Extract the [x, y] coordinate from the center of the cell holding the provided text.  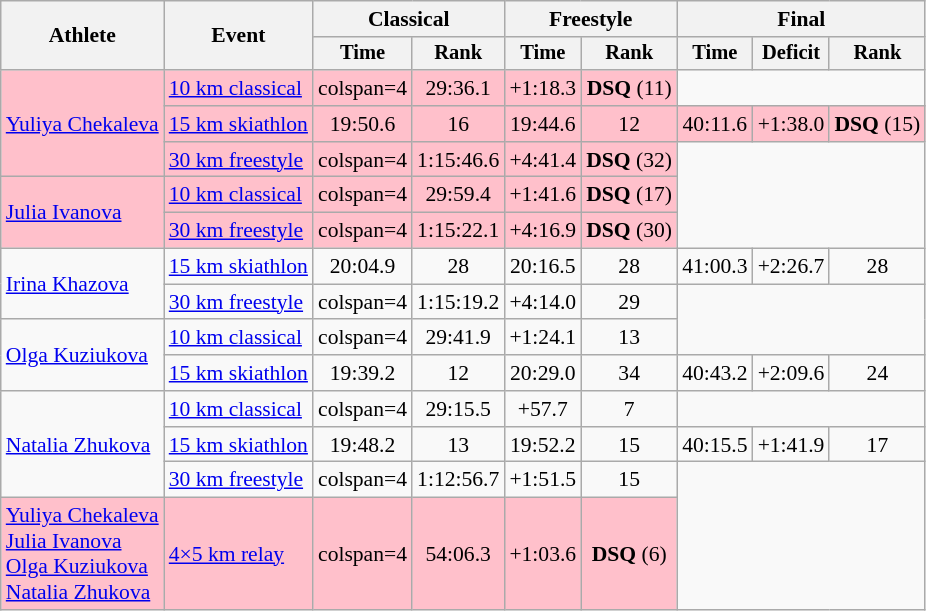
29:41.9 [458, 338]
Classical [408, 19]
41:00.3 [714, 267]
Olga Kuziukova [82, 356]
DSQ (17) [629, 195]
4×5 km relay [238, 554]
DSQ (30) [629, 231]
Final [801, 19]
+57.7 [542, 409]
DSQ (6) [629, 554]
19:52.2 [542, 445]
+1:03.6 [542, 554]
1:15:19.2 [458, 302]
1:15:22.1 [458, 231]
1:12:56.7 [458, 480]
+1:24.1 [542, 338]
+2:26.7 [792, 267]
+4:16.9 [542, 231]
+2:09.6 [792, 373]
34 [629, 373]
54:06.3 [458, 554]
+4:41.4 [542, 160]
Deficit [792, 54]
DSQ (32) [629, 160]
29:36.1 [458, 88]
+1:18.3 [542, 88]
Julia Ivanova [82, 212]
40:15.5 [714, 445]
+4:14.0 [542, 302]
Freestyle [590, 19]
7 [629, 409]
+1:51.5 [542, 480]
20:16.5 [542, 267]
24 [877, 373]
29 [629, 302]
40:11.6 [714, 124]
19:48.2 [362, 445]
+1:41.9 [792, 445]
+1:38.0 [792, 124]
DSQ (11) [629, 88]
29:59.4 [458, 195]
20:04.9 [362, 267]
Event [238, 36]
29:15.5 [458, 409]
+1:41.6 [542, 195]
16 [458, 124]
Yuliya ChekalevaJulia IvanovaOlga KuziukovaNatalia Zhukova [82, 554]
19:39.2 [362, 373]
19:44.6 [542, 124]
40:43.2 [714, 373]
Irina Khazova [82, 284]
17 [877, 445]
19:50.6 [362, 124]
Athlete [82, 36]
DSQ (15) [877, 124]
20:29.0 [542, 373]
Yuliya Chekaleva [82, 124]
Natalia Zhukova [82, 444]
1:15:46.6 [458, 160]
